Scan for the cell matching the given text and deliver its (x, y) coordinate at center. 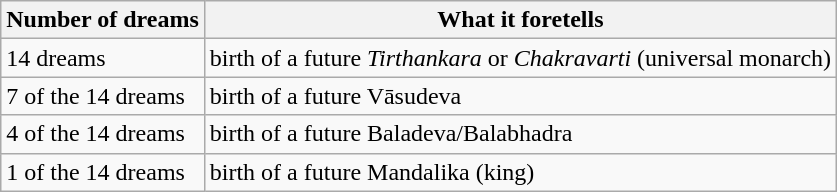
1 of the 14 dreams (103, 172)
birth of a future Tirthankara or Chakravarti (universal monarch) (520, 58)
birth of a future Vāsudeva (520, 96)
birth of a future Mandalika (king) (520, 172)
What it foretells (520, 20)
birth of a future Baladeva/Balabhadra (520, 134)
4 of the 14 dreams (103, 134)
14 dreams (103, 58)
Number of dreams (103, 20)
7 of the 14 dreams (103, 96)
